Find where the given text appears and provide that cell's center as [X, Y] coordinate. 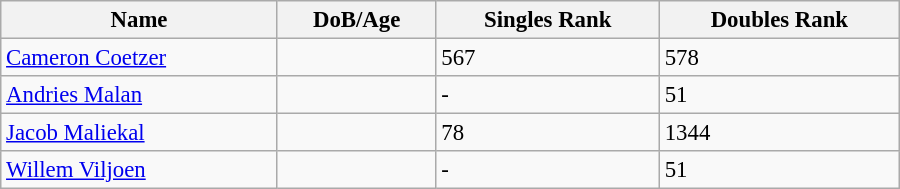
Willem Viljoen [140, 170]
Name [140, 20]
Jacob Maliekal [140, 133]
1344 [779, 133]
Cameron Coetzer [140, 58]
DoB/Age [356, 20]
Andries Malan [140, 95]
Singles Rank [548, 20]
578 [779, 58]
78 [548, 133]
Doubles Rank [779, 20]
567 [548, 58]
